Capture the cell that displays the provided text and extract its (X, Y) central coordinate. 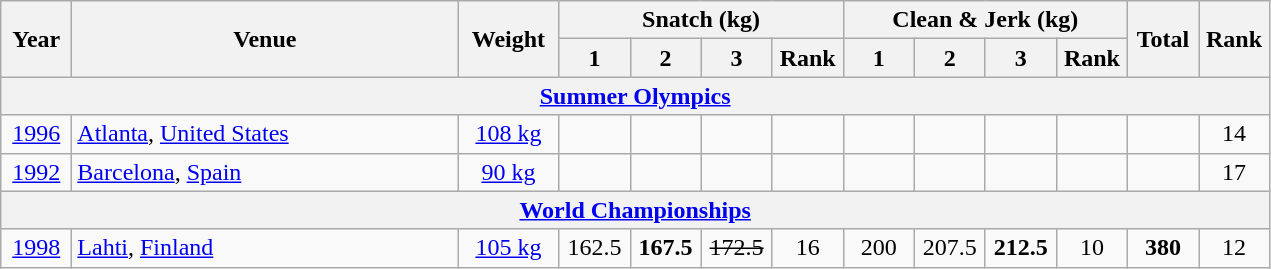
12 (1234, 248)
Year (36, 39)
Atlanta, United States (265, 134)
90 kg (508, 172)
1996 (36, 134)
10 (1092, 248)
14 (1234, 134)
162.5 (594, 248)
Snatch (kg) (701, 20)
212.5 (1020, 248)
Clean & Jerk (kg) (985, 20)
Total (1162, 39)
Barcelona, Spain (265, 172)
Weight (508, 39)
16 (808, 248)
200 (878, 248)
172.5 (736, 248)
207.5 (950, 248)
1998 (36, 248)
World Championships (636, 210)
380 (1162, 248)
17 (1234, 172)
105 kg (508, 248)
Summer Olympics (636, 96)
167.5 (666, 248)
108 kg (508, 134)
1992 (36, 172)
Venue (265, 39)
Lahti, Finland (265, 248)
